Pinpoint the cell where the given text exists, returning its (X, Y) midpoint coordinate. 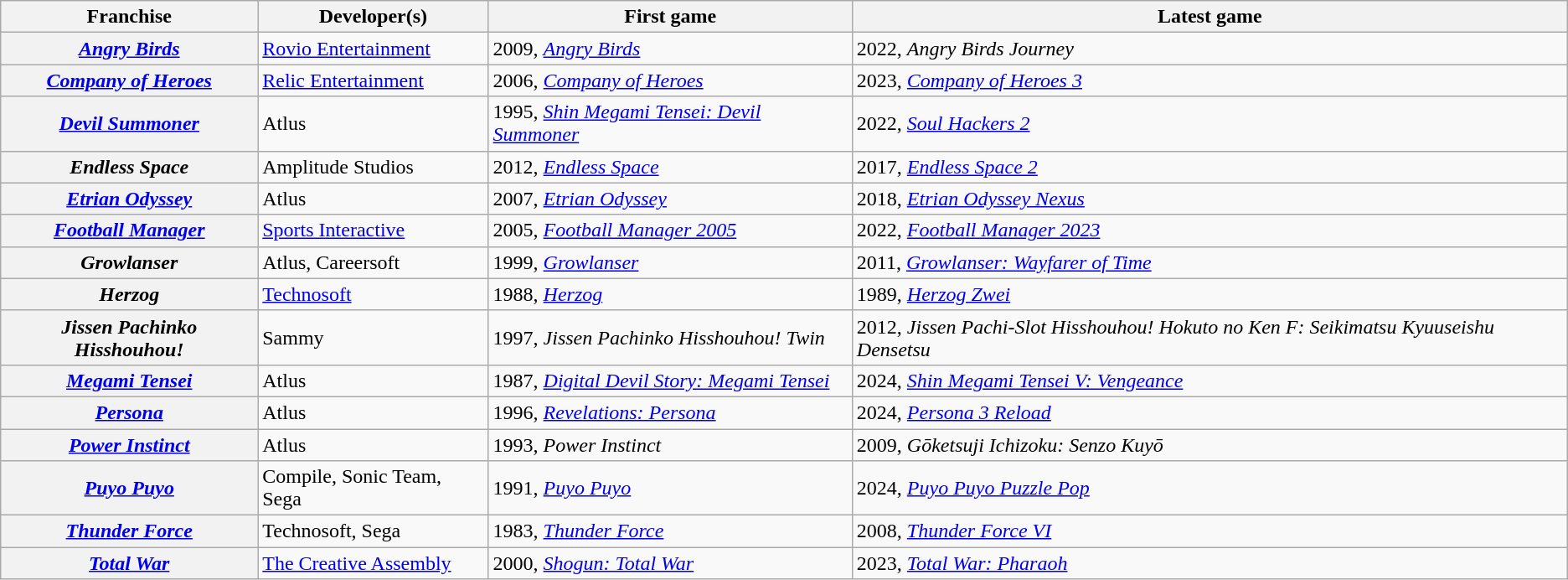
2011, Growlanser: Wayfarer of Time (1210, 262)
1989, Herzog Zwei (1210, 294)
2024, Shin Megami Tensei V: Vengeance (1210, 381)
1988, Herzog (670, 294)
Power Instinct (129, 445)
1996, Revelations: Persona (670, 412)
Total War (129, 563)
Franchise (129, 17)
2022, Soul Hackers 2 (1210, 124)
Devil Summoner (129, 124)
Jissen Pachinko Hisshouhou! (129, 337)
Latest game (1210, 17)
Thunder Force (129, 531)
Relic Entertainment (374, 80)
Football Manager (129, 230)
1987, Digital Devil Story: Megami Tensei (670, 381)
Growlanser (129, 262)
1999, Growlanser (670, 262)
Etrian Odyssey (129, 199)
2012, Jissen Pachi-Slot Hisshouhou! Hokuto no Ken F: Seikimatsu Kyuuseishu Densetsu (1210, 337)
Rovio Entertainment (374, 49)
2008, Thunder Force VI (1210, 531)
Puyo Puyo (129, 488)
2007, Etrian Odyssey (670, 199)
The Creative Assembly (374, 563)
1983, Thunder Force (670, 531)
Sammy (374, 337)
2022, Football Manager 2023 (1210, 230)
Developer(s) (374, 17)
1995, Shin Megami Tensei: Devil Summoner (670, 124)
Angry Birds (129, 49)
Compile, Sonic Team, Sega (374, 488)
2005, Football Manager 2005 (670, 230)
2006, Company of Heroes (670, 80)
2009, Gōketsuji Ichizoku: Senzo Kuyō (1210, 445)
Herzog (129, 294)
2023, Total War: Pharaoh (1210, 563)
Atlus, Careersoft (374, 262)
2022, Angry Birds Journey (1210, 49)
Amplitude Studios (374, 167)
First game (670, 17)
1993, Power Instinct (670, 445)
2017, Endless Space 2 (1210, 167)
Technosoft, Sega (374, 531)
2023, Company of Heroes 3 (1210, 80)
2009, Angry Birds (670, 49)
2024, Puyo Puyo Puzzle Pop (1210, 488)
Technosoft (374, 294)
1997, Jissen Pachinko Hisshouhou! Twin (670, 337)
2012, Endless Space (670, 167)
2024, Persona 3 Reload (1210, 412)
Endless Space (129, 167)
1991, Puyo Puyo (670, 488)
Persona (129, 412)
Megami Tensei (129, 381)
Sports Interactive (374, 230)
Company of Heroes (129, 80)
2000, Shogun: Total War (670, 563)
2018, Etrian Odyssey Nexus (1210, 199)
